For the text-containing cell, return its midpoint in (X, Y) coordinate format. 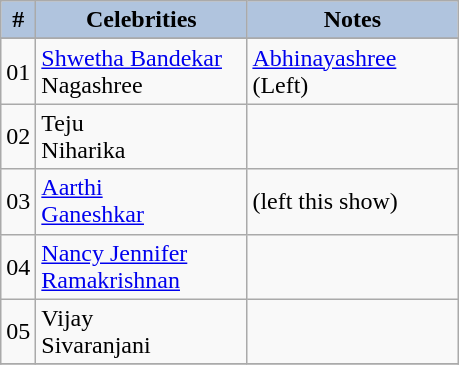
01 (18, 72)
04 (18, 266)
05 (18, 332)
Nancy Jennifer Ramakrishnan (142, 266)
02 (18, 136)
Teju Niharika (142, 136)
Notes (352, 20)
03 (18, 202)
Abhinayashree (Left) (352, 72)
Shwetha Bandekar Nagashree (142, 72)
Vijay Sivaranjani (142, 332)
Aarthi Ganeshkar (142, 202)
Celebrities (142, 20)
# (18, 20)
(left this show) (352, 202)
